Return [X, Y] of the center of cell containing provided text 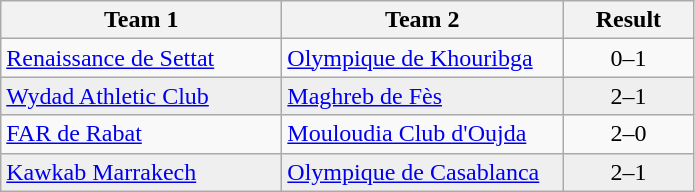
Team 2 [422, 20]
Olympique de Casablanca [422, 172]
FAR de Rabat [142, 134]
Olympique de Khouribga [422, 58]
Kawkab Marrakech [142, 172]
Result [628, 20]
Team 1 [142, 20]
2–0 [628, 134]
Maghreb de Fès [422, 96]
Renaissance de Settat [142, 58]
Wydad Athletic Club [142, 96]
0–1 [628, 58]
Mouloudia Club d'Oujda [422, 134]
